Determine the (x, y) coordinate at the center of the cell enclosing the given text.  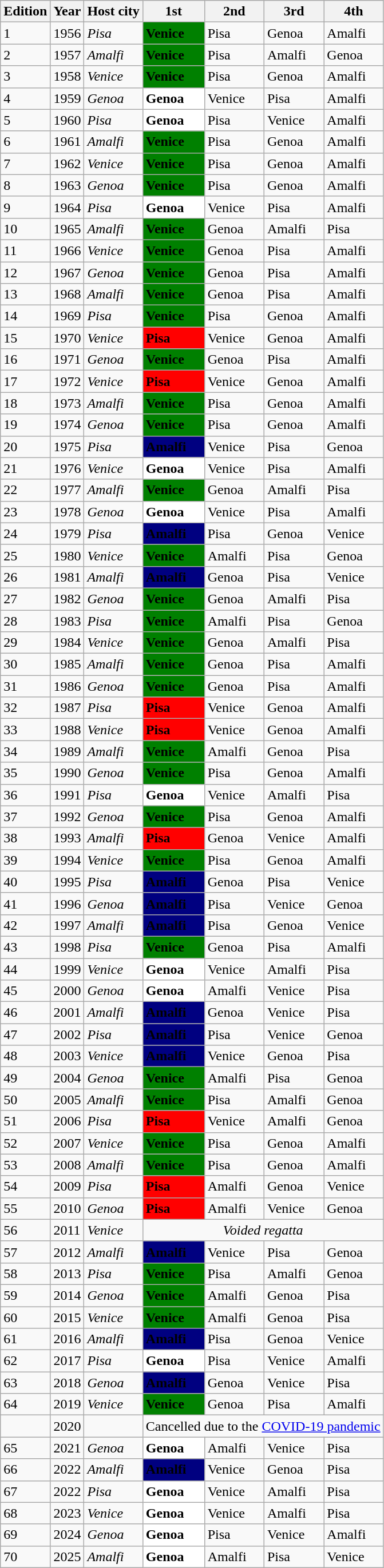
60 (25, 1317)
2010 (68, 1208)
1998 (68, 947)
49 (25, 1078)
70 (25, 1557)
1963 (68, 185)
64 (25, 1404)
1990 (68, 773)
1966 (68, 250)
1985 (68, 664)
2009 (68, 1187)
63 (25, 1383)
69 (25, 1535)
1973 (68, 403)
29 (25, 643)
53 (25, 1165)
57 (25, 1252)
2004 (68, 1078)
38 (25, 838)
4th (354, 11)
1st (173, 11)
1988 (68, 730)
2017 (68, 1361)
40 (25, 882)
8 (25, 185)
39 (25, 860)
1958 (68, 77)
1996 (68, 904)
2020 (68, 1426)
13 (25, 295)
2nd (234, 11)
18 (25, 403)
1960 (68, 120)
2014 (68, 1295)
1977 (68, 490)
1995 (68, 882)
5 (25, 120)
9 (25, 207)
50 (25, 1100)
67 (25, 1491)
11 (25, 250)
65 (25, 1448)
25 (25, 555)
1979 (68, 534)
55 (25, 1208)
7 (25, 164)
Year (68, 11)
31 (25, 686)
1 (25, 33)
1993 (68, 838)
1980 (68, 555)
2016 (68, 1339)
2015 (68, 1317)
2007 (68, 1143)
66 (25, 1470)
2023 (68, 1513)
Cancelled due to the COVID-19 pandemic (263, 1426)
20 (25, 447)
1978 (68, 512)
2002 (68, 1034)
1957 (68, 55)
Edition (25, 11)
45 (25, 991)
44 (25, 969)
30 (25, 664)
33 (25, 730)
1968 (68, 295)
28 (25, 620)
22 (25, 490)
1987 (68, 708)
2019 (68, 1404)
1956 (68, 33)
1975 (68, 447)
2024 (68, 1535)
1981 (68, 577)
14 (25, 316)
1970 (68, 338)
47 (25, 1034)
1997 (68, 925)
35 (25, 773)
27 (25, 599)
1994 (68, 860)
37 (25, 817)
1959 (68, 98)
61 (25, 1339)
2001 (68, 1013)
15 (25, 338)
56 (25, 1230)
21 (25, 468)
1984 (68, 643)
1965 (68, 229)
1964 (68, 207)
1962 (68, 164)
36 (25, 795)
52 (25, 1143)
46 (25, 1013)
10 (25, 229)
59 (25, 1295)
1971 (68, 360)
1991 (68, 795)
1969 (68, 316)
58 (25, 1273)
1992 (68, 817)
2005 (68, 1100)
12 (25, 273)
3 (25, 77)
3rd (294, 11)
54 (25, 1187)
2018 (68, 1383)
42 (25, 925)
23 (25, 512)
68 (25, 1513)
2 (25, 55)
62 (25, 1361)
2013 (68, 1273)
1982 (68, 599)
1983 (68, 620)
Voided regatta (263, 1230)
1974 (68, 425)
2025 (68, 1557)
19 (25, 425)
2003 (68, 1056)
48 (25, 1056)
1986 (68, 686)
17 (25, 381)
2011 (68, 1230)
51 (25, 1121)
1976 (68, 468)
41 (25, 904)
24 (25, 534)
1972 (68, 381)
32 (25, 708)
1989 (68, 751)
Host city (113, 11)
1999 (68, 969)
1967 (68, 273)
2021 (68, 1448)
6 (25, 142)
2008 (68, 1165)
26 (25, 577)
2006 (68, 1121)
43 (25, 947)
34 (25, 751)
4 (25, 98)
2012 (68, 1252)
16 (25, 360)
2000 (68, 991)
1961 (68, 142)
